Return [X, Y] of the center of cell containing provided text 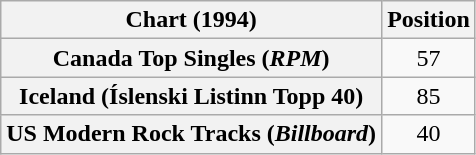
US Modern Rock Tracks (Billboard) [192, 134]
Iceland (Íslenski Listinn Topp 40) [192, 96]
Chart (1994) [192, 20]
Canada Top Singles (RPM) [192, 58]
40 [429, 134]
85 [429, 96]
Position [429, 20]
57 [429, 58]
